Return the [X, Y] coordinate for the center point of the cell that contains the specified text.  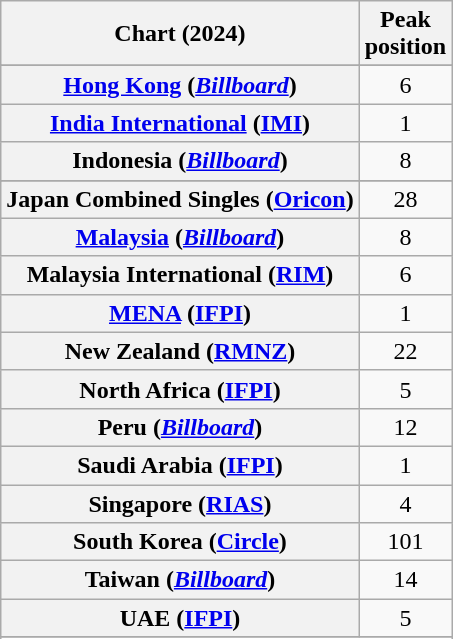
14 [405, 580]
North Africa (IFPI) [180, 389]
New Zealand (RMNZ) [180, 351]
22 [405, 351]
Peakposition [405, 34]
MENA (IFPI) [180, 313]
Malaysia (Billboard) [180, 237]
Singapore (RIAS) [180, 503]
Taiwan (Billboard) [180, 580]
Chart (2024) [180, 34]
12 [405, 427]
Saudi Arabia (IFPI) [180, 465]
28 [405, 199]
India International (IMI) [180, 123]
4 [405, 503]
Hong Kong (Billboard) [180, 85]
UAE (IFPI) [180, 618]
Malaysia International (RIM) [180, 275]
101 [405, 542]
Peru (Billboard) [180, 427]
Japan Combined Singles (Oricon) [180, 199]
Indonesia (Billboard) [180, 161]
South Korea (Circle) [180, 542]
